Locate the cell with the specified text and output its (X, Y) center coordinate. 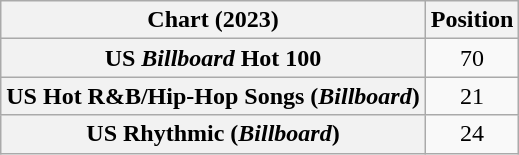
70 (472, 58)
US Hot R&B/Hip-Hop Songs (Billboard) (213, 96)
US Billboard Hot 100 (213, 58)
US Rhythmic (Billboard) (213, 134)
24 (472, 134)
Position (472, 20)
21 (472, 96)
Chart (2023) (213, 20)
